Identify which cell holds the provided text, then report its [X, Y] central coordinate. 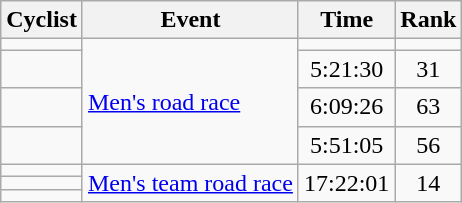
6:09:26 [346, 107]
Event [190, 20]
Men's team road race [190, 183]
5:21:30 [346, 69]
14 [428, 183]
5:51:05 [346, 145]
Rank [428, 20]
56 [428, 145]
Time [346, 20]
63 [428, 107]
31 [428, 69]
17:22:01 [346, 183]
Men's road race [190, 102]
Cyclist [42, 20]
